Return the [X, Y] coordinate for the center point of the cell that contains the specified text.  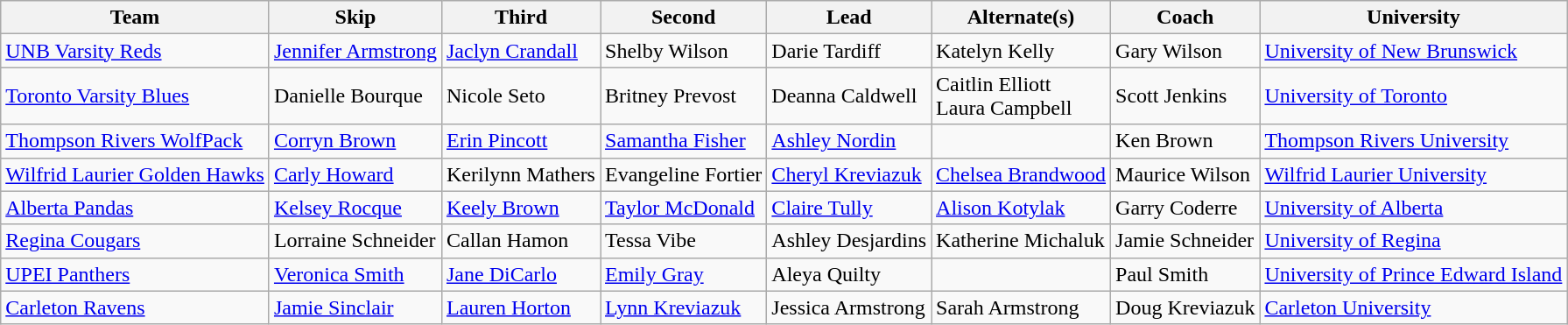
Lorraine Schneider [355, 241]
Carleton Ravens [135, 307]
Sarah Armstrong [1021, 307]
Thompson Rivers University [1413, 141]
Skip [355, 18]
Jaclyn Crandall [520, 51]
Chelsea Brandwood [1021, 174]
Lead [849, 18]
Keely Brown [520, 208]
Lynn Kreviazuk [684, 307]
Aleya Quilty [849, 274]
Ashley Nordin [849, 141]
Alberta Pandas [135, 208]
Paul Smith [1185, 274]
Danielle Bourque [355, 96]
Cheryl Kreviazuk [849, 174]
Claire Tully [849, 208]
Corryn Brown [355, 141]
Jessica Armstrong [849, 307]
Jamie Schneider [1185, 241]
University of New Brunswick [1413, 51]
Maurice Wilson [1185, 174]
University of Alberta [1413, 208]
Thompson Rivers WolfPack [135, 141]
Shelby Wilson [684, 51]
Caitlin Elliott Laura Campbell [1021, 96]
Scott Jenkins [1185, 96]
Ken Brown [1185, 141]
Regina Cougars [135, 241]
Wilfrid Laurier Golden Hawks [135, 174]
Kelsey Rocque [355, 208]
Team [135, 18]
Carleton University [1413, 307]
Veronica Smith [355, 274]
Wilfrid Laurier University [1413, 174]
Alternate(s) [1021, 18]
Emily Gray [684, 274]
Second [684, 18]
University [1413, 18]
Garry Coderre [1185, 208]
Doug Kreviazuk [1185, 307]
UPEI Panthers [135, 274]
UNB Varsity Reds [135, 51]
University of Toronto [1413, 96]
Third [520, 18]
Gary Wilson [1185, 51]
University of Regina [1413, 241]
Taylor McDonald [684, 208]
University of Prince Edward Island [1413, 274]
Nicole Seto [520, 96]
Darie Tardiff [849, 51]
Britney Prevost [684, 96]
Jamie Sinclair [355, 307]
Deanna Caldwell [849, 96]
Evangeline Fortier [684, 174]
Kerilynn Mathers [520, 174]
Ashley Desjardins [849, 241]
Toronto Varsity Blues [135, 96]
Coach [1185, 18]
Callan Hamon [520, 241]
Erin Pincott [520, 141]
Katelyn Kelly [1021, 51]
Carly Howard [355, 174]
Tessa Vibe [684, 241]
Alison Kotylak [1021, 208]
Samantha Fisher [684, 141]
Katherine Michaluk [1021, 241]
Jennifer Armstrong [355, 51]
Jane DiCarlo [520, 274]
Lauren Horton [520, 307]
